Find where the given text appears and provide that cell's center as [x, y] coordinate. 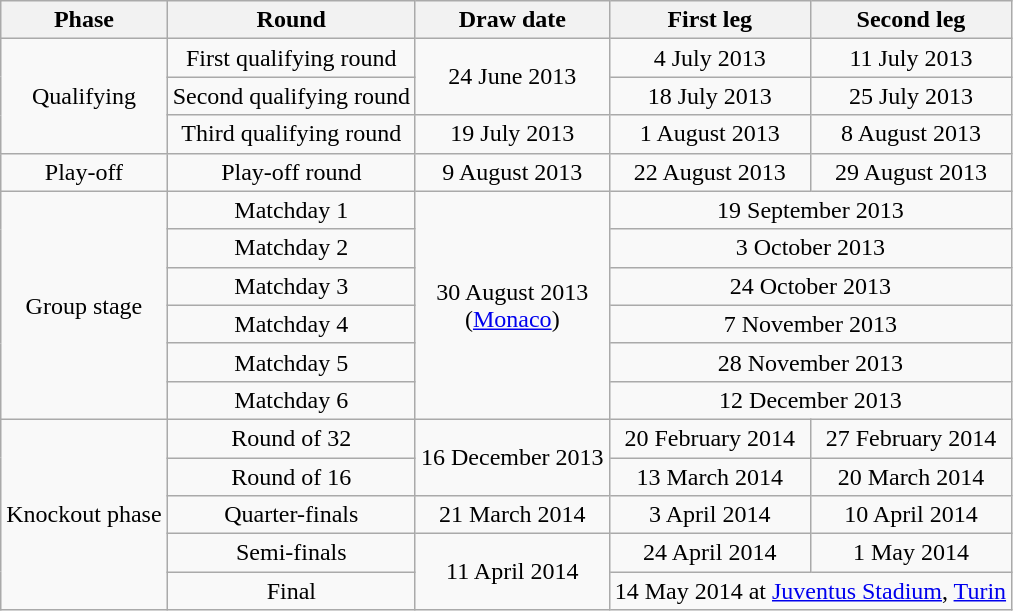
Third qualifying round [291, 134]
21 March 2014 [512, 515]
First leg [710, 20]
Knockout phase [84, 514]
Round of 32 [291, 438]
24 April 2014 [710, 553]
Matchday 1 [291, 210]
1 August 2013 [710, 134]
Matchday 4 [291, 324]
Play-off [84, 172]
Final [291, 591]
12 December 2013 [810, 400]
8 August 2013 [910, 134]
Matchday 3 [291, 286]
Round [291, 20]
9 August 2013 [512, 172]
11 April 2014 [512, 572]
20 March 2014 [910, 477]
Play-off round [291, 172]
Second leg [910, 20]
Matchday 2 [291, 248]
19 September 2013 [810, 210]
13 March 2014 [710, 477]
3 October 2013 [810, 248]
29 August 2013 [910, 172]
4 July 2013 [710, 58]
1 May 2014 [910, 553]
Round of 16 [291, 477]
3 April 2014 [710, 515]
16 December 2013 [512, 457]
Phase [84, 20]
19 July 2013 [512, 134]
24 October 2013 [810, 286]
30 August 2013(Monaco) [512, 305]
20 February 2014 [710, 438]
Matchday 6 [291, 400]
25 July 2013 [910, 96]
7 November 2013 [810, 324]
Group stage [84, 305]
Draw date [512, 20]
11 July 2013 [910, 58]
Quarter-finals [291, 515]
Qualifying [84, 96]
10 April 2014 [910, 515]
Semi-finals [291, 553]
Second qualifying round [291, 96]
18 July 2013 [710, 96]
First qualifying round [291, 58]
27 February 2014 [910, 438]
Matchday 5 [291, 362]
14 May 2014 at Juventus Stadium, Turin [810, 591]
28 November 2013 [810, 362]
22 August 2013 [710, 172]
24 June 2013 [512, 77]
